For the text-containing cell, return its midpoint in [x, y] coordinate format. 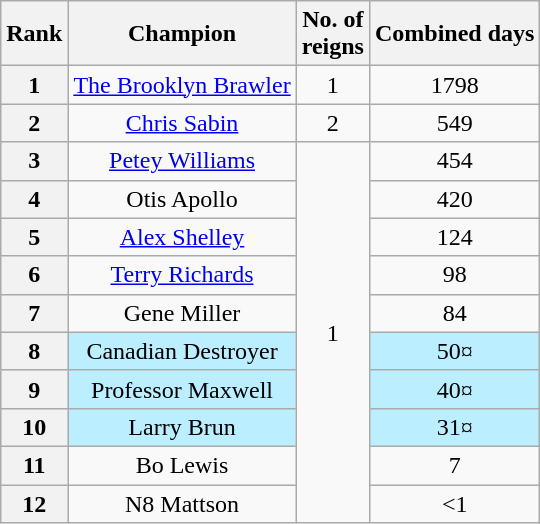
N8 Mattson [182, 503]
3 [34, 161]
Otis Apollo [182, 199]
11 [34, 465]
Bo Lewis [182, 465]
Chris Sabin [182, 123]
Combined days [454, 34]
<1 [454, 503]
10 [34, 427]
4 [34, 199]
Champion [182, 34]
98 [454, 275]
Canadian Destroyer [182, 351]
50¤ [454, 351]
84 [454, 313]
12 [34, 503]
549 [454, 123]
420 [454, 199]
5 [34, 237]
No. ofreigns [332, 34]
Professor Maxwell [182, 389]
Rank [34, 34]
Terry Richards [182, 275]
6 [34, 275]
31¤ [454, 427]
40¤ [454, 389]
Petey Williams [182, 161]
Gene Miller [182, 313]
454 [454, 161]
8 [34, 351]
Larry Brun [182, 427]
Alex Shelley [182, 237]
The Brooklyn Brawler [182, 85]
9 [34, 389]
124 [454, 237]
1798 [454, 85]
